Detect which cell encompasses the target text, then output its [x, y] center coordinate. 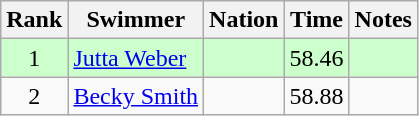
Rank [34, 20]
58.88 [316, 96]
58.46 [316, 58]
2 [34, 96]
1 [34, 58]
Swimmer [136, 20]
Jutta Weber [136, 58]
Nation [244, 20]
Becky Smith [136, 96]
Notes [383, 20]
Time [316, 20]
